Search for the cell housing the specified text and yield its [X, Y] center coordinate. 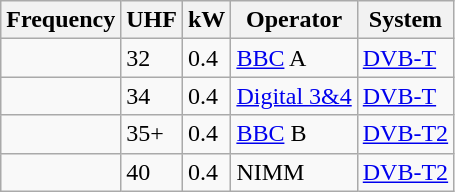
Digital 3&4 [294, 96]
BBC A [294, 58]
BBC B [294, 134]
System [405, 20]
32 [152, 58]
40 [152, 172]
Frequency [61, 20]
UHF [152, 20]
35+ [152, 134]
Operator [294, 20]
NIMM [294, 172]
34 [152, 96]
kW [206, 20]
